Return (x, y) of the center of cell containing provided text 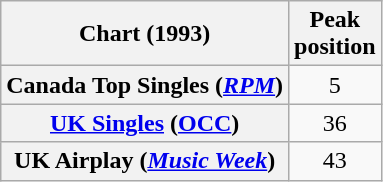
43 (335, 161)
Peakposition (335, 34)
Chart (1993) (145, 34)
UK Airplay (Music Week) (145, 161)
UK Singles (OCC) (145, 123)
Canada Top Singles (RPM) (145, 85)
5 (335, 85)
36 (335, 123)
